Capture the cell that displays the provided text and extract its (x, y) central coordinate. 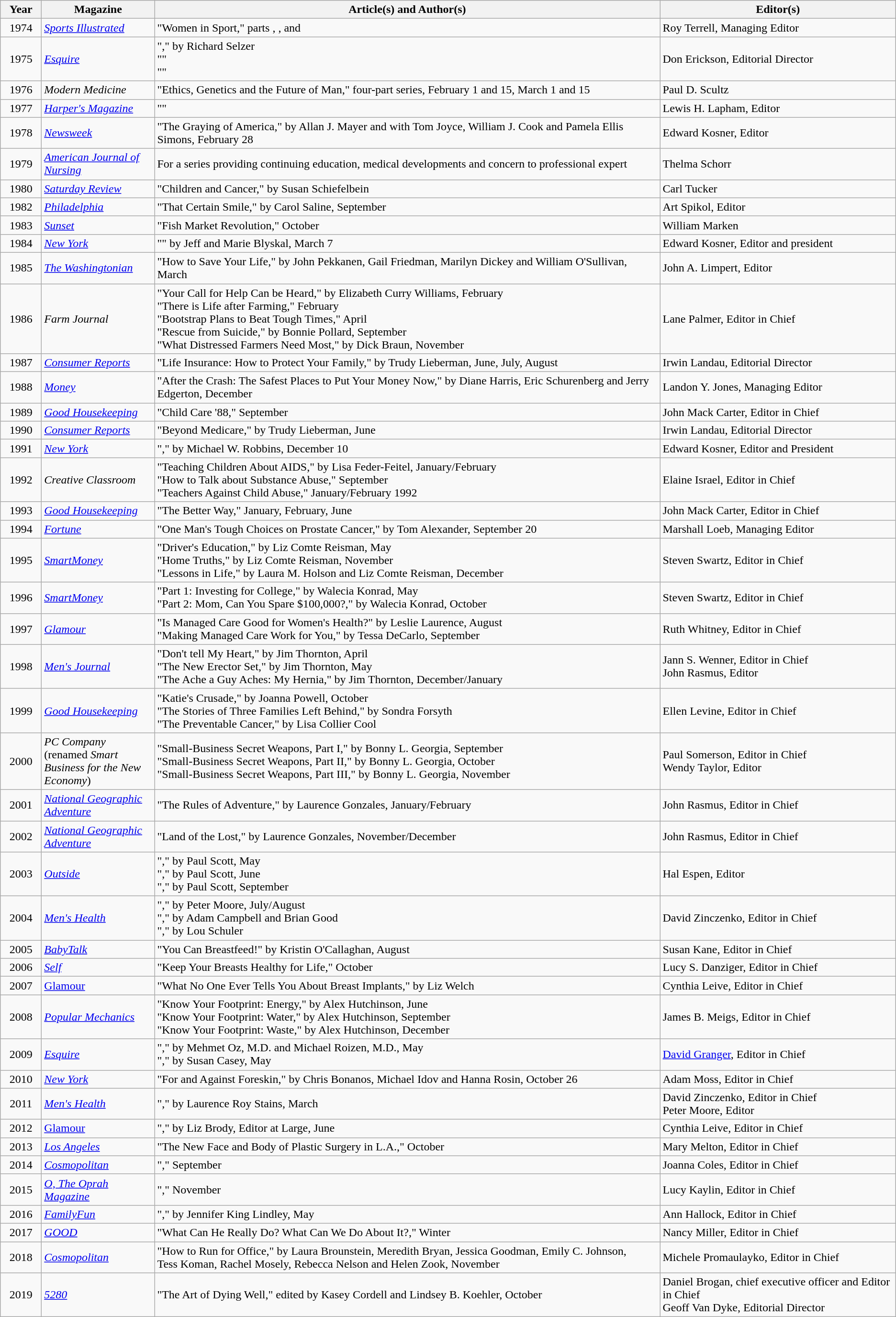
1988 (21, 388)
Hal Espen, Editor (778, 874)
"" by Jeff and Marie Blyskal, March 7 (407, 243)
1975 (21, 59)
"Child Care '88," September (407, 412)
"," by Laurence Roy Stains, March (407, 1104)
"Keep Your Breasts Healthy for Life," October (407, 968)
"Life Insurance: How to Protect Your Family," by Trudy Lieberman, June, July, August (407, 363)
Edward Kosner, Editor (778, 133)
Philadelphia (98, 207)
2009 (21, 1054)
Elaine Israel, Editor in Chief (778, 480)
1997 (21, 629)
The Washingtonian (98, 268)
2019 (21, 1295)
Paul Somerson, Editor in ChiefWendy Taylor, Editor (778, 761)
"," by Richard Selzer"""" (407, 59)
Ann Hallock, Editor in Chief (778, 1214)
"Is Managed Care Good for Women's Health?" by Leslie Laurence, August"Making Managed Care Work for You," by Tessa DeCarlo, September (407, 629)
Saturday Review (98, 189)
1993 (21, 511)
Landon Y. Jones, Managing Editor (778, 388)
Roy Terrell, Managing Editor (778, 28)
2016 (21, 1214)
"The Graying of America," by Allan J. Mayer and with Tom Joyce, William J. Cook and Pamela Ellis Simons, February 28 (407, 133)
O, The Oprah Magazine (98, 1189)
Edward Kosner, Editor and President (778, 449)
Ellen Levine, Editor in Chief (778, 710)
"One Man's Tough Choices on Prostate Cancer," by Tom Alexander, September 20 (407, 529)
Lane Palmer, Editor in Chief (778, 318)
2015 (21, 1189)
"," by Paul Scott, May"," by Paul Scott, June"," by Paul Scott, September (407, 874)
5280 (98, 1295)
William Marken (778, 225)
2005 (21, 949)
Magazine (98, 10)
2007 (21, 986)
2011 (21, 1104)
1983 (21, 225)
Farm Journal (98, 318)
Modern Medicine (98, 90)
Joanna Coles, Editor in Chief (778, 1165)
"Ethics, Genetics and the Future of Man," four-part series, February 1 and 15, March 1 and 15 (407, 90)
1992 (21, 480)
Ruth Whitney, Editor in Chief (778, 629)
Paul D. Scultz (778, 90)
PC Company (renamed Smart Business for the New Economy) (98, 761)
David Zinczenko, Editor in Chief (778, 918)
2002 (21, 836)
"," September (407, 1165)
2017 (21, 1232)
2008 (21, 1017)
David Granger, Editor in Chief (778, 1054)
John A. Limpert, Editor (778, 268)
GOOD (98, 1232)
Susan Kane, Editor in Chief (778, 949)
"The Art of Dying Well," edited by Kasey Cordell and Lindsey B. Koehler, October (407, 1295)
"What Can He Really Do? What Can We Do About It?," Winter (407, 1232)
1995 (21, 560)
"," November (407, 1189)
2014 (21, 1165)
Nancy Miller, Editor in Chief (778, 1232)
"Part 1: Investing for College," by Walecia Konrad, May"Part 2: Mom, Can You Spare $100,000?," by Walecia Konrad, October (407, 597)
"The Better Way," January, February, June (407, 511)
1990 (21, 430)
Popular Mechanics (98, 1017)
"That Certain Smile," by Carol Saline, September (407, 207)
Thelma Schorr (778, 164)
"For and Against Foreskin," by Chris Bonanos, Michael Idov and Hanna Rosin, October 26 (407, 1079)
"Land of the Lost," by Laurence Gonzales, November/December (407, 836)
Adam Moss, Editor in Chief (778, 1079)
Art Spikol, Editor (778, 207)
2012 (21, 1128)
Men's Journal (98, 666)
2006 (21, 968)
2018 (21, 1257)
"," by Liz Brody, Editor at Large, June (407, 1128)
1977 (21, 108)
1985 (21, 268)
"," by Peter Moore, July/August"," by Adam Campbell and Brian Good"," by Lou Schuler (407, 918)
Harper's Magazine (98, 108)
Los Angeles (98, 1147)
Jann S. Wenner, Editor in ChiefJohn Rasmus, Editor (778, 666)
1982 (21, 207)
"The New Face and Body of Plastic Surgery in L.A.," October (407, 1147)
2004 (21, 918)
"" (407, 108)
1986 (21, 318)
1998 (21, 666)
"How to Save Your Life," by John Pekkanen, Gail Friedman, Marilyn Dickey and William O'Sullivan, March (407, 268)
"The Rules of Adventure," by Laurence Gonzales, January/February (407, 805)
"," by Mehmet Oz, M.D. and Michael Roizen, M.D., May"," by Susan Casey, May (407, 1054)
Don Erickson, Editorial Director (778, 59)
1976 (21, 90)
"Beyond Medicare," by Trudy Lieberman, June (407, 430)
Self (98, 968)
1974 (21, 28)
Editor(s) (778, 10)
Daniel Brogan, chief executive officer and Editor in ChiefGeoff Van Dyke, Editorial Director (778, 1295)
1994 (21, 529)
Creative Classroom (98, 480)
1980 (21, 189)
Outside (98, 874)
Sunset (98, 225)
Lewis H. Lapham, Editor (778, 108)
"After the Crash: The Safest Places to Put Your Money Now," by Diane Harris, Eric Schurenberg and Jerry Edgerton, December (407, 388)
Marshall Loeb, Managing Editor (778, 529)
"Children and Cancer," by Susan Schiefelbein (407, 189)
Money (98, 388)
Edward Kosner, Editor and president (778, 243)
David Zinczenko, Editor in ChiefPeter Moore, Editor (778, 1104)
"Fish Market Revolution," October (407, 225)
Mary Melton, Editor in Chief (778, 1147)
1999 (21, 710)
Article(s) and Author(s) (407, 10)
2010 (21, 1079)
2001 (21, 805)
Lucy S. Danziger, Editor in Chief (778, 968)
Michele Promaulayko, Editor in Chief (778, 1257)
1987 (21, 363)
Sports Illustrated (98, 28)
"Women in Sport," parts , , and (407, 28)
1984 (21, 243)
"," by Michael W. Robbins, December 10 (407, 449)
2000 (21, 761)
2003 (21, 874)
2013 (21, 1147)
"What No One Ever Tells You About Breast Implants," by Liz Welch (407, 986)
FamilyFun (98, 1214)
1991 (21, 449)
1996 (21, 597)
Year (21, 10)
American Journal of Nursing (98, 164)
Lucy Kaylin, Editor in Chief (778, 1189)
1989 (21, 412)
1978 (21, 133)
Fortune (98, 529)
1979 (21, 164)
BabyTalk (98, 949)
James B. Meigs, Editor in Chief (778, 1017)
Carl Tucker (778, 189)
For a series providing continuing education, medical developments and concern to professional expert (407, 164)
"," by Jennifer King Lindley, May (407, 1214)
"You Can Breastfeed!" by Kristin O'Callaghan, August (407, 949)
Newsweek (98, 133)
